Output the (x, y) coordinate of the center of the cell containing the given text.  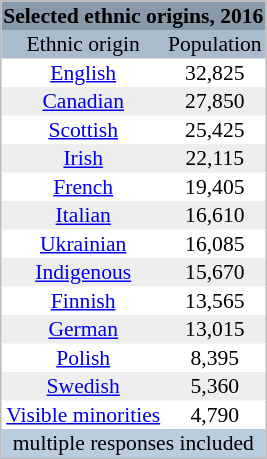
English (83, 72)
16,610 (216, 215)
27,850 (216, 101)
32,825 (216, 72)
Irish (83, 158)
5,360 (216, 386)
19,405 (216, 186)
Canadian (83, 101)
13,015 (216, 329)
German (83, 329)
Finnish (83, 300)
Ukrainian (83, 244)
Indigenous (83, 272)
Population (216, 44)
Visible minorities (83, 414)
16,085 (216, 244)
22,115 (216, 158)
13,565 (216, 300)
25,425 (216, 130)
4,790 (216, 414)
Italian (83, 215)
multiple responses included (134, 444)
Ethnic origin (83, 44)
Swedish (83, 386)
Scottish (83, 130)
8,395 (216, 358)
15,670 (216, 272)
Selected ethnic origins, 2016 (134, 16)
French (83, 186)
Polish (83, 358)
